Scan for the cell matching the given text and deliver its [X, Y] coordinate at center. 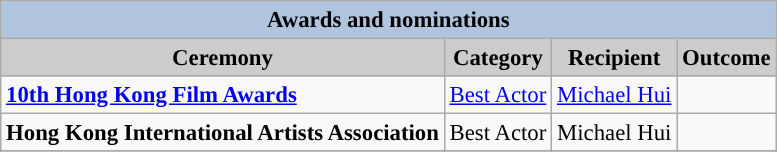
Category [498, 58]
Ceremony [222, 58]
Recipient [614, 58]
Awards and nominations [388, 20]
10th Hong Kong Film Awards [222, 95]
Hong Kong International Artists Association [222, 133]
Outcome [726, 58]
